Locate the cell with the specified text and output its [X, Y] center coordinate. 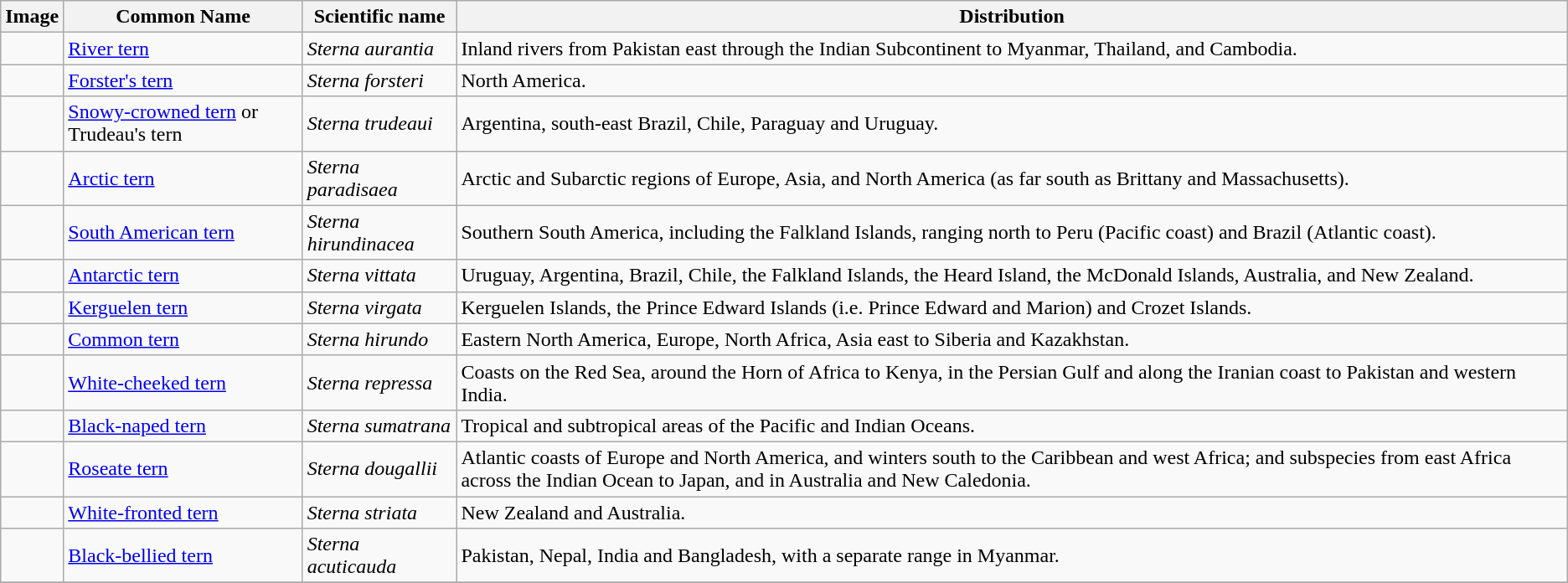
Roseate tern [183, 469]
Kerguelen Islands, the Prince Edward Islands (i.e. Prince Edward and Marion) and Crozet Islands. [1012, 307]
Arctic and Subarctic regions of Europe, Asia, and North America (as far south as Brittany and Massachusetts). [1012, 178]
Sterna paradisaea [379, 178]
Arctic tern [183, 178]
Southern South America, including the Falkland Islands, ranging north to Peru (Pacific coast) and Brazil (Atlantic coast). [1012, 233]
Common Name [183, 17]
Scientific name [379, 17]
Tropical and subtropical areas of the Pacific and Indian Oceans. [1012, 426]
Snowy-crowned tern or Trudeau's tern [183, 124]
Sterna aurantia [379, 49]
Black-bellied tern [183, 556]
Sterna striata [379, 512]
White-fronted tern [183, 512]
River tern [183, 49]
Inland rivers from Pakistan east through the Indian Subcontinent to Myanmar, Thailand, and Cambodia. [1012, 49]
North America. [1012, 80]
Coasts on the Red Sea, around the Horn of Africa to Kenya, in the Persian Gulf and along the Iranian coast to Pakistan and western India. [1012, 382]
Sterna hirundo [379, 339]
Uruguay, Argentina, Brazil, Chile, the Falkland Islands, the Heard Island, the McDonald Islands, Australia, and New Zealand. [1012, 276]
New Zealand and Australia. [1012, 512]
Sterna forsteri [379, 80]
Distribution [1012, 17]
Sterna hirundinacea [379, 233]
Sterna sumatrana [379, 426]
Eastern North America, Europe, North Africa, Asia east to Siberia and Kazakhstan. [1012, 339]
Argentina, south-east Brazil, Chile, Paraguay and Uruguay. [1012, 124]
Antarctic tern [183, 276]
Image [32, 17]
Sterna trudeaui [379, 124]
Pakistan, Nepal, India and Bangladesh, with a separate range in Myanmar. [1012, 556]
Sterna virgata [379, 307]
White-cheeked tern [183, 382]
Common tern [183, 339]
Sterna vittata [379, 276]
Sterna repressa [379, 382]
South American tern [183, 233]
Kerguelen tern [183, 307]
Sterna acuticauda [379, 556]
Forster's tern [183, 80]
Sterna dougallii [379, 469]
Black-naped tern [183, 426]
